Find where the given text appears and provide that cell's center as [x, y] coordinate. 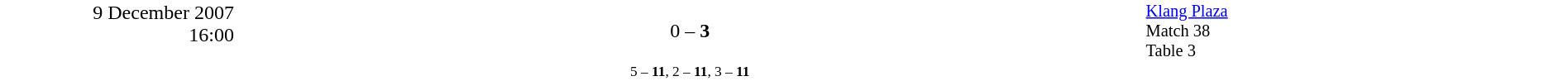
0 – 3 [690, 31]
5 – 11, 2 – 11, 3 – 11 [690, 71]
Klang PlazaMatch 38Table 3 [1356, 31]
9 December 200716:00 [117, 40]
